Determine the [x, y] coordinate at the center of the cell enclosing the given text.  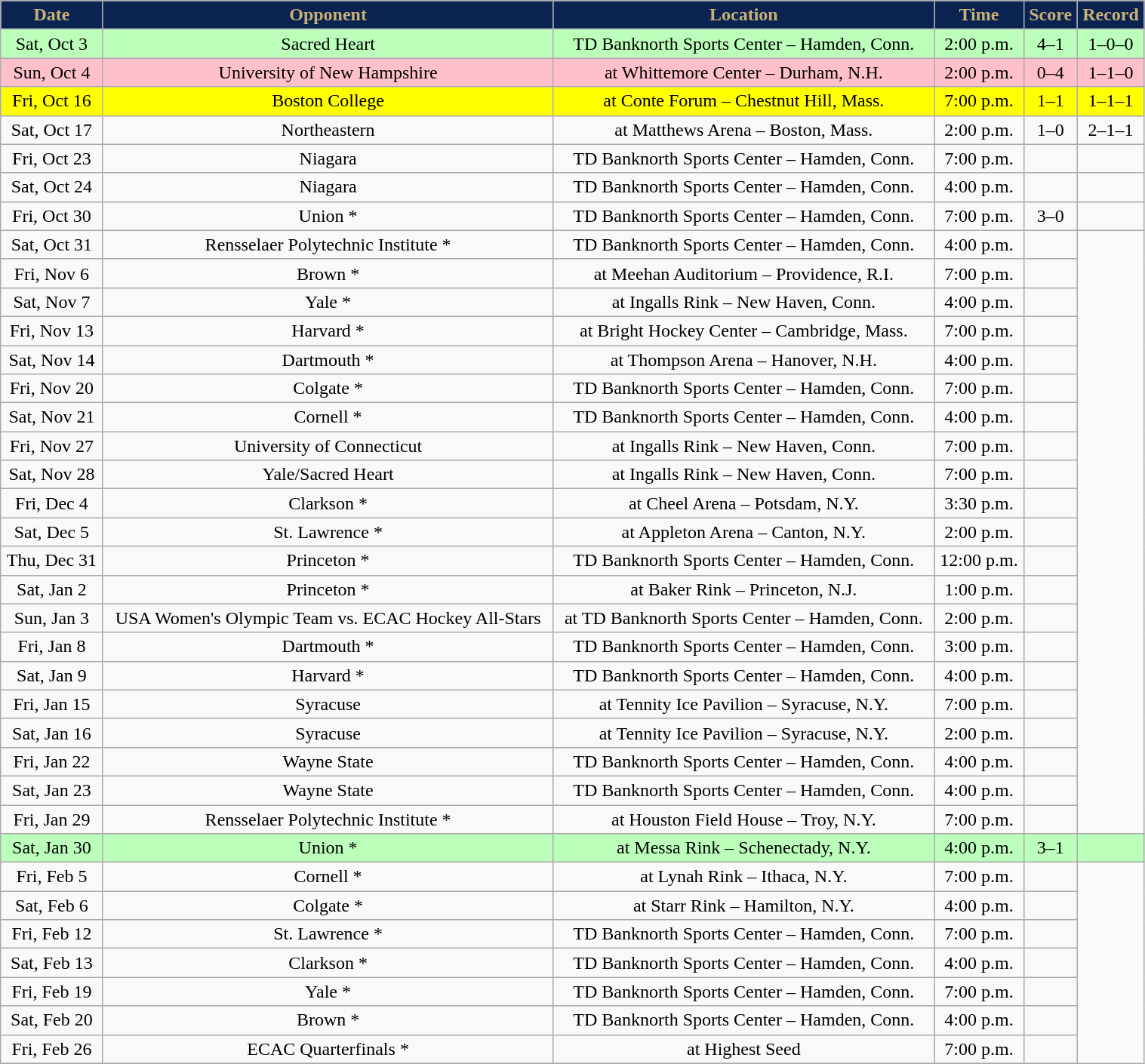
at Meehan Auditorium – Providence, R.I. [744, 273]
Sat, Jan 2 [51, 589]
Thu, Dec 31 [51, 561]
Fri, Feb 5 [51, 877]
4–1 [1051, 44]
Sat, Nov 14 [51, 360]
at Whittemore Center – Durham, N.H. [744, 72]
3–0 [1051, 216]
at Lynah Rink – Ithaca, N.Y. [744, 877]
Sun, Oct 4 [51, 72]
Sat, Jan 16 [51, 733]
USA Women's Olympic Team vs. ECAC Hockey All-Stars [328, 618]
Record [1111, 15]
Sat, Jan 9 [51, 675]
Fri, Jan 29 [51, 819]
Fri, Feb 19 [51, 992]
Fri, Oct 16 [51, 101]
at Matthews Arena – Boston, Mass. [744, 130]
Sat, Oct 3 [51, 44]
University of Connecticut [328, 446]
1–0–0 [1111, 44]
ECAC Quarterfinals * [328, 1049]
1–0 [1051, 130]
Sat, Feb 6 [51, 906]
Fri, Jan 8 [51, 647]
Sun, Jan 3 [51, 618]
at Bright Hockey Center – Cambridge, Mass. [744, 331]
Date [51, 15]
Score [1051, 15]
0–4 [1051, 72]
Fri, Nov 13 [51, 331]
Sat, Nov 28 [51, 475]
Fri, Nov 27 [51, 446]
3:00 p.m. [980, 647]
2–1–1 [1111, 130]
at Appleton Arena – Canton, N.Y. [744, 532]
1–1–0 [1111, 72]
Fri, Feb 12 [51, 934]
Opponent [328, 15]
University of New Hampshire [328, 72]
Fri, Oct 30 [51, 216]
Yale/Sacred Heart [328, 475]
at TD Banknorth Sports Center – Hamden, Conn. [744, 618]
Fri, Oct 23 [51, 158]
Sat, Oct 24 [51, 187]
Sat, Feb 20 [51, 1020]
Sat, Oct 31 [51, 244]
at Starr Rink – Hamilton, N.Y. [744, 906]
Fri, Dec 4 [51, 503]
Fri, Feb 26 [51, 1049]
Location [744, 15]
at Thompson Arena – Hanover, N.H. [744, 360]
Sat, Nov 21 [51, 417]
Sat, Feb 13 [51, 963]
1–1 [1051, 101]
Sat, Oct 17 [51, 130]
Sat, Jan 30 [51, 848]
3–1 [1051, 848]
at Highest Seed [744, 1049]
Boston College [328, 101]
1:00 p.m. [980, 589]
Fri, Nov 6 [51, 273]
Fri, Jan 15 [51, 704]
Fri, Nov 20 [51, 389]
at Messa Rink – Schenectady, N.Y. [744, 848]
Sacred Heart [328, 44]
Sat, Nov 7 [51, 302]
at Cheel Arena – Potsdam, N.Y. [744, 503]
Sat, Dec 5 [51, 532]
at Houston Field House – Troy, N.Y. [744, 819]
1–1–1 [1111, 101]
at Baker Rink – Princeton, N.J. [744, 589]
Fri, Jan 22 [51, 761]
Sat, Jan 23 [51, 790]
3:30 p.m. [980, 503]
12:00 p.m. [980, 561]
at Conte Forum – Chestnut Hill, Mass. [744, 101]
Time [980, 15]
Northeastern [328, 130]
